Identify which cell holds the provided text, then report its (x, y) central coordinate. 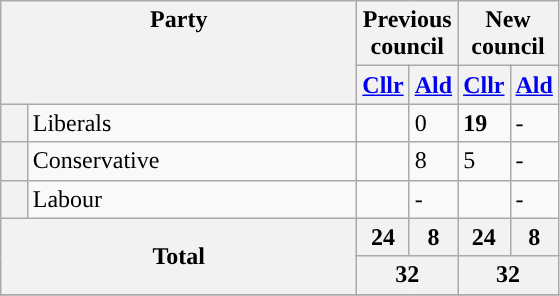
Total (179, 256)
5 (484, 161)
Liberals (192, 123)
Previous council (408, 34)
19 (484, 123)
Conservative (192, 161)
New council (508, 34)
0 (433, 123)
Party (179, 52)
Labour (192, 199)
